Detect which cell encompasses the target text, then output its (X, Y) center coordinate. 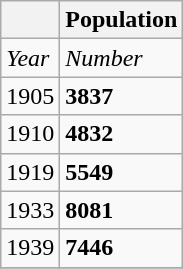
1933 (30, 210)
1910 (30, 134)
1905 (30, 96)
Number (122, 58)
1919 (30, 172)
Year (30, 58)
3837 (122, 96)
4832 (122, 134)
7446 (122, 248)
5549 (122, 172)
1939 (30, 248)
8081 (122, 210)
Population (122, 20)
